Return (X, Y) of the center of cell containing provided text 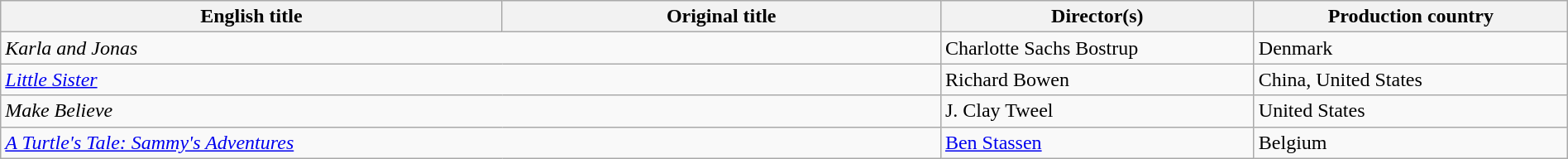
United States (1411, 111)
Ben Stassen (1097, 142)
Original title (721, 17)
Karla and Jonas (471, 48)
Make Believe (471, 111)
J. Clay Tweel (1097, 111)
China, United States (1411, 79)
Belgium (1411, 142)
Production country (1411, 17)
A Turtle's Tale: Sammy's Adventures (471, 142)
Little Sister (471, 79)
Director(s) (1097, 17)
Denmark (1411, 48)
Charlotte Sachs Bostrup (1097, 48)
English title (251, 17)
Richard Bowen (1097, 79)
